Determine the (X, Y) coordinate at the center of the cell enclosing the given text.  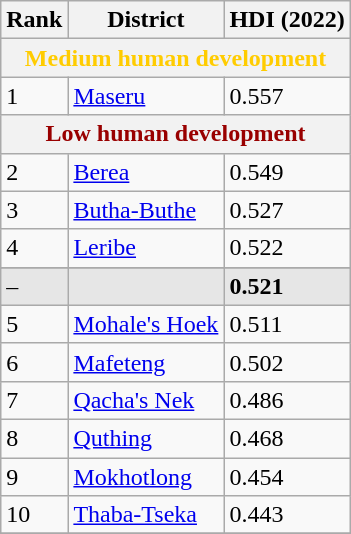
Leribe (146, 248)
Thaba-Tseka (146, 515)
District (146, 20)
– (34, 286)
Mafeteng (146, 362)
0.468 (287, 438)
0.521 (287, 286)
0.486 (287, 400)
7 (34, 400)
0.527 (287, 210)
5 (34, 324)
10 (34, 515)
0.522 (287, 248)
8 (34, 438)
0.557 (287, 96)
Butha-Buthe (146, 210)
0.443 (287, 515)
Mohale's Hoek (146, 324)
0.454 (287, 477)
Quthing (146, 438)
0.511 (287, 324)
4 (34, 248)
0.549 (287, 172)
Medium human development (176, 58)
0.502 (287, 362)
1 (34, 96)
Berea (146, 172)
6 (34, 362)
Mokhotlong (146, 477)
Qacha's Nek (146, 400)
Maseru (146, 96)
Low human development (176, 134)
HDI (2022) (287, 20)
3 (34, 210)
9 (34, 477)
Rank (34, 20)
2 (34, 172)
